Search for the cell housing the specified text and yield its [X, Y] center coordinate. 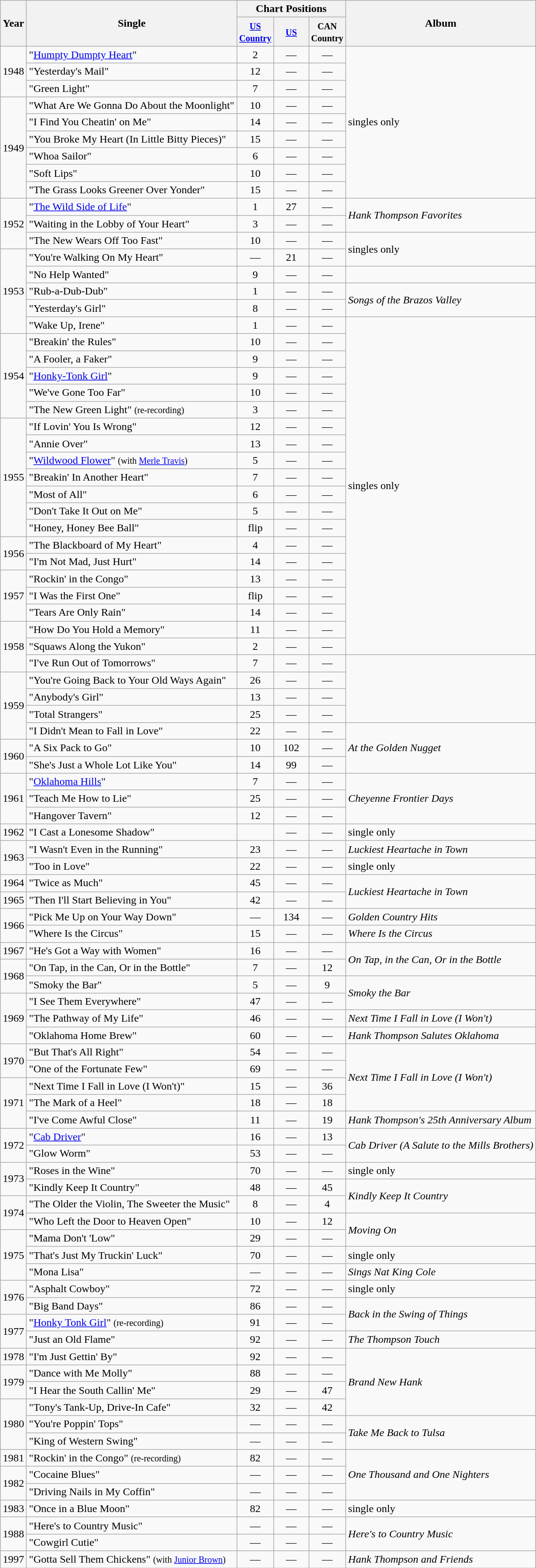
"Yesterday's Girl" [132, 308]
60 [255, 1035]
23 [255, 849]
1968 [13, 976]
1970 [13, 1061]
1962 [13, 832]
"I See Them Everywhere" [132, 1001]
19 [327, 1120]
1963 [13, 858]
1981 [13, 1458]
1980 [13, 1424]
Songs of the Brazos Valley [441, 300]
1952 [13, 223]
32 [255, 1407]
At the Golden Nugget [441, 748]
"The Wild Side of Life" [132, 207]
91 [255, 1323]
CAN Country [327, 32]
1959 [13, 705]
"Driving Nails in My Coffin" [132, 1492]
"Waiting in the Lobby of Your Heart" [132, 223]
"The New Green Light" (re-recording) [132, 410]
1961 [13, 799]
"Oklahoma Hills" [132, 782]
"Glow Worm" [132, 1154]
Chart Positions [292, 9]
1988 [13, 1534]
"Asphalt Cowboy" [132, 1289]
"Honey, Honey Bee Ball" [132, 528]
1974 [13, 1213]
Hank Thompson Favorites [441, 215]
"Breakin' In Another Heart" [132, 477]
"Green Light" [132, 88]
27 [292, 207]
1997 [13, 1559]
Back in the Swing of Things [441, 1314]
1955 [13, 477]
134 [292, 917]
"Cab Driver" [132, 1137]
"How Do You Hold a Memory" [132, 629]
"The Older the Violin, The Sweeter the Music" [132, 1204]
"You're Going Back to Your Old Ways Again" [132, 680]
1971 [13, 1103]
48 [255, 1187]
"Smoky the Bar" [132, 984]
"Big Band Days" [132, 1305]
1982 [13, 1483]
"Then I'll Start Believing in You" [132, 900]
"He's Got a Way with Women" [132, 951]
Cheyenne Frontier Days [441, 799]
"A Fooler, a Faker" [132, 359]
"If Lovin' You Is Wrong" [132, 426]
86 [255, 1305]
"Cocaine Blues" [132, 1475]
53 [255, 1154]
US Country [255, 32]
1979 [13, 1382]
"Roses in the Wine" [132, 1170]
"I Wasn't Even in the Running" [132, 849]
"Annie Over" [132, 443]
"A Six Pack to Go" [132, 748]
72 [255, 1289]
1978 [13, 1357]
Where Is the Circus [441, 934]
1956 [13, 553]
"The Pathway of My Life" [132, 1018]
"I Didn't Mean to Fall in Love" [132, 731]
"Pick Me Up on Your Way Down" [132, 917]
Brand New Hank [441, 1382]
"Honky Tonk Girl" (re-recording) [132, 1323]
"Rockin' in the Congo" (re-recording) [132, 1458]
"Tears Are Only Rain" [132, 613]
1975 [13, 1255]
"Wildwood Flower" (with Merle Travis) [132, 460]
1953 [13, 291]
"Yesterday's Mail" [132, 72]
"Humpty Dumpty Heart" [132, 55]
"No Help Wanted" [132, 275]
"Whoa Sailor" [132, 156]
1948 [13, 72]
1969 [13, 1018]
"King of Western Swing" [132, 1441]
"I Find You Cheatin' on Me" [132, 122]
1966 [13, 925]
1977 [13, 1331]
Smoky the Bar [441, 993]
"Twice as Much" [132, 883]
"The New Wears Off Too Fast" [132, 241]
Hank Thompson's 25th Anniversary Album [441, 1120]
"Kindly Keep It Country" [132, 1187]
1960 [13, 756]
99 [292, 764]
1949 [13, 147]
"But That's All Right" [132, 1052]
On Tap, in the Can, Or in the Bottle [441, 959]
Album [441, 23]
"I Hear the South Callin' Me" [132, 1390]
"You're Walking On My Heart" [132, 258]
"Where Is the Circus" [132, 934]
1976 [13, 1297]
1957 [13, 596]
The Thompson Touch [441, 1340]
"Total Strangers" [132, 714]
"The Mark of a Heel" [132, 1103]
"I Was the First One" [132, 596]
"You Broke My Heart (In Little Bitty Pieces)" [132, 139]
"You're Poppin' Tops" [132, 1424]
"Rockin' in the Congo" [132, 579]
"We've Gone Too Far" [132, 393]
"I've Come Awful Close" [132, 1120]
"Most of All" [132, 494]
1973 [13, 1179]
"That's Just My Truckin' Luck" [132, 1255]
"I Cast a Lonesome Shadow" [132, 832]
"Breakin' the Rules" [132, 342]
Hank Thompson and Friends [441, 1559]
Sings Nat King Cole [441, 1272]
"Tony's Tank-Up, Drive-In Cafe" [132, 1407]
"Who Left the Door to Heaven Open" [132, 1221]
"I'm Not Mad, Just Hurt" [132, 562]
Moving On [441, 1230]
"On Tap, in the Can, Or in the Bottle" [132, 967]
Golden Country Hits [441, 917]
"Honky-Tonk Girl" [132, 376]
"Cowgirl Cutie" [132, 1542]
"I'm Just Gettin' By" [132, 1357]
"Just an Old Flame" [132, 1340]
Take Me Back to Tulsa [441, 1433]
1983 [13, 1508]
Hank Thompson Salutes Oklahoma [441, 1035]
"Teach Me How to Lie" [132, 799]
One Thousand and One Nighters [441, 1475]
"Gotta Sell Them Chickens" (with Junior Brown) [132, 1559]
1964 [13, 883]
"Once in a Blue Moon" [132, 1508]
"Hangover Tavern" [132, 816]
21 [292, 258]
"Wake Up, Irene" [132, 325]
"Soft Lips" [132, 173]
1965 [13, 900]
"Mama Don't 'Low" [132, 1238]
"Rub-a-Dub-Dub" [132, 291]
Here's to Country Music [441, 1534]
26 [255, 680]
"The Blackboard of My Heart" [132, 545]
Year [13, 23]
"Too in Love" [132, 866]
102 [292, 748]
1954 [13, 376]
"The Grass Looks Greener Over Yonder" [132, 190]
1958 [13, 646]
Kindly Keep It Country [441, 1196]
1972 [13, 1145]
54 [255, 1052]
Single [132, 23]
"She's Just a Whole Lot Like You" [132, 764]
US [292, 32]
"Don't Take It Out on Me" [132, 511]
"I've Run Out of Tomorrows" [132, 663]
69 [255, 1069]
1967 [13, 951]
"Anybody's Girl" [132, 697]
"Mona Lisa" [132, 1272]
"One of the Fortunate Few" [132, 1069]
"Squaws Along the Yukon" [132, 646]
Cab Driver (A Salute to the Mills Brothers) [441, 1145]
"Next Time I Fall in Love (I Won't)" [132, 1086]
"What Are We Gonna Do About the Moonlight" [132, 105]
88 [255, 1373]
"Here's to Country Music" [132, 1525]
"Dance with Me Molly" [132, 1373]
36 [327, 1086]
"Oklahoma Home Brew" [132, 1035]
46 [255, 1018]
